Locate the cell with the specified text and output its (X, Y) center coordinate. 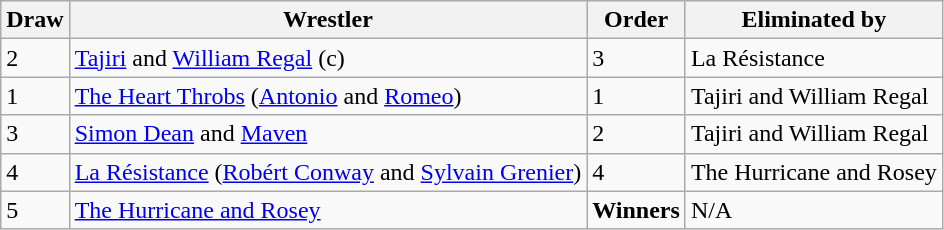
N/A (814, 210)
Wrestler (328, 20)
Draw (35, 20)
Order (636, 20)
Simon Dean and Maven (328, 134)
Winners (636, 210)
5 (35, 210)
Tajiri and William Regal (c) (328, 58)
La Résistance (814, 58)
La Résistance (Robért Conway and Sylvain Grenier) (328, 172)
The Heart Throbs (Antonio and Romeo) (328, 96)
Eliminated by (814, 20)
